Determine the [x, y] coordinate at the center of the cell enclosing the given text.  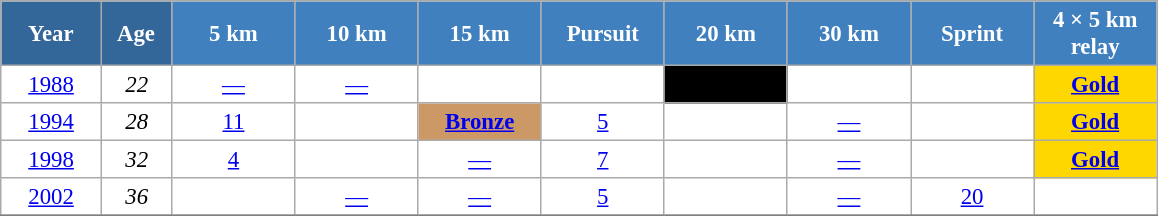
5 km [234, 34]
32 [136, 160]
Sprint [972, 34]
1994 [52, 122]
20 km [726, 34]
2002 [52, 197]
10 km [356, 34]
Pursuit [602, 34]
20 [972, 197]
11 [234, 122]
Bronze [480, 122]
30 km [848, 34]
15 km [480, 34]
7 [602, 160]
1988 [52, 85]
36 [136, 197]
4 [234, 160]
Age [136, 34]
22 [136, 85]
Year [52, 34]
4 × 5 km relay [1096, 34]
28 [136, 122]
1998 [52, 160]
